Extract the (x, y) coordinate from the center of the cell holding the provided text.  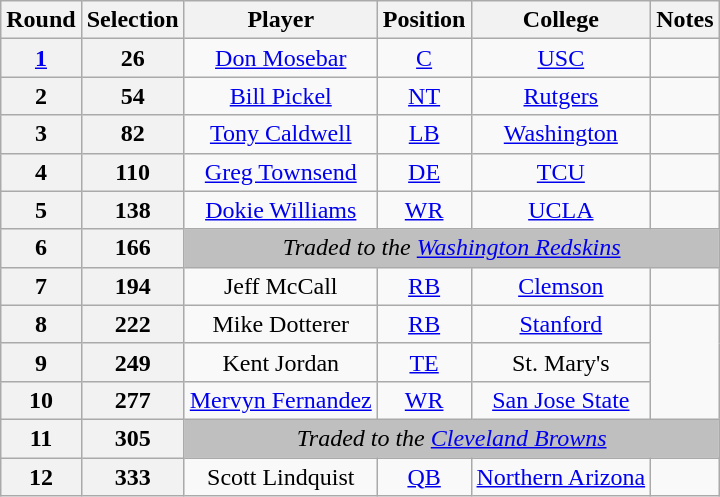
Traded to the Washington Redskins (452, 248)
2 (41, 96)
USC (561, 58)
Position (424, 20)
NT (424, 96)
LB (424, 134)
82 (132, 134)
Scott Lindquist (280, 477)
12 (41, 477)
TCU (561, 172)
277 (132, 400)
DE (424, 172)
Stanford (561, 324)
QB (424, 477)
Washington (561, 134)
10 (41, 400)
San Jose State (561, 400)
Greg Townsend (280, 172)
Jeff McCall (280, 286)
Selection (132, 20)
9 (41, 362)
C (424, 58)
St. Mary's (561, 362)
College (561, 20)
1 (41, 58)
138 (132, 210)
166 (132, 248)
249 (132, 362)
110 (132, 172)
5 (41, 210)
Don Mosebar (280, 58)
Dokie Williams (280, 210)
Notes (685, 20)
TE (424, 362)
8 (41, 324)
Northern Arizona (561, 477)
Player (280, 20)
Mike Dotterer (280, 324)
222 (132, 324)
4 (41, 172)
7 (41, 286)
UCLA (561, 210)
Kent Jordan (280, 362)
333 (132, 477)
305 (132, 438)
Tony Caldwell (280, 134)
26 (132, 58)
Bill Pickel (280, 96)
Round (41, 20)
54 (132, 96)
Clemson (561, 286)
6 (41, 248)
3 (41, 134)
Traded to the Cleveland Browns (452, 438)
194 (132, 286)
11 (41, 438)
Mervyn Fernandez (280, 400)
Rutgers (561, 96)
